Extract the (x, y) coordinate from the center of the cell holding the provided text.  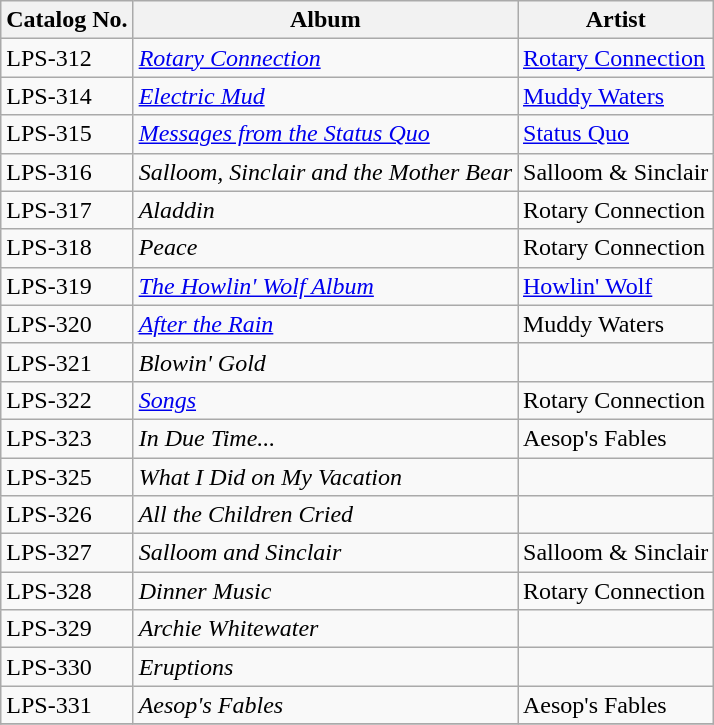
LPS-331 (67, 705)
LPS-328 (67, 591)
Howlin' Wolf (616, 286)
Status Quo (616, 134)
Messages from the Status Quo (325, 134)
Electric Mud (325, 96)
LPS-326 (67, 515)
Blowin' Gold (325, 362)
LPS-317 (67, 210)
Eruptions (325, 667)
LPS-315 (67, 134)
LPS-320 (67, 324)
Salloom, Sinclair and the Mother Bear (325, 172)
All the Children Cried (325, 515)
LPS-329 (67, 629)
LPS-330 (67, 667)
Archie Whitewater (325, 629)
Artist (616, 20)
In Due Time... (325, 438)
LPS-322 (67, 400)
Album (325, 20)
Aladdin (325, 210)
LPS-312 (67, 58)
Dinner Music (325, 591)
What I Did on My Vacation (325, 477)
Songs (325, 400)
LPS-316 (67, 172)
LPS-321 (67, 362)
LPS-327 (67, 553)
LPS-325 (67, 477)
Peace (325, 248)
After the Rain (325, 324)
LPS-318 (67, 248)
Salloom and Sinclair (325, 553)
LPS-323 (67, 438)
LPS-319 (67, 286)
LPS-314 (67, 96)
Catalog No. (67, 20)
The Howlin' Wolf Album (325, 286)
